Return [X, Y] of the center of cell containing provided text 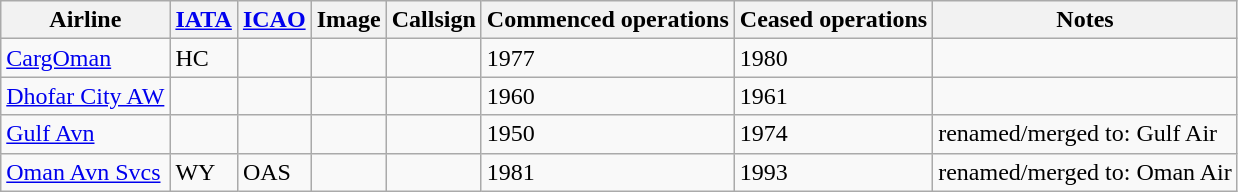
Notes [1086, 20]
renamed/merged to: Gulf Air [1086, 134]
1960 [608, 96]
HC [204, 58]
1974 [833, 134]
IATA [204, 20]
Commenced operations [608, 20]
WY [204, 172]
ICAO [274, 20]
Image [348, 20]
1950 [608, 134]
1961 [833, 96]
OAS [274, 172]
Gulf Avn [86, 134]
CargOman [86, 58]
Ceased operations [833, 20]
1980 [833, 58]
1981 [608, 172]
Oman Avn Svcs [86, 172]
Dhofar City AW [86, 96]
1993 [833, 172]
1977 [608, 58]
Airline [86, 20]
Callsign [434, 20]
renamed/merged to: Oman Air [1086, 172]
